Extract the (x, y) coordinate from the center of the cell holding the provided text.  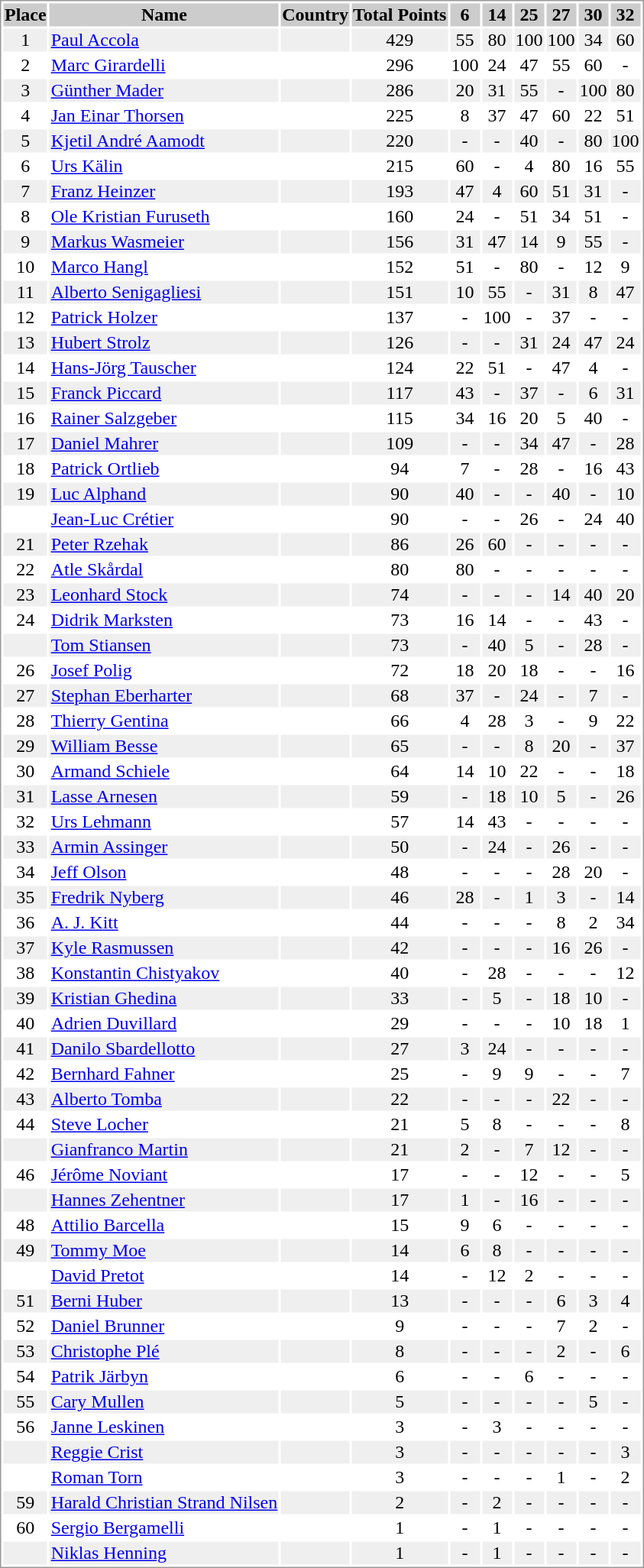
Attilio Barcella (164, 1225)
Kyle Rasmussen (164, 948)
Konstantin Chistyakov (164, 973)
215 (399, 166)
Fredrik Nyberg (164, 898)
Thierry Gentina (164, 721)
Franck Piccard (164, 394)
35 (25, 898)
Gianfranco Martin (164, 1150)
William Besse (164, 747)
115 (399, 418)
94 (399, 468)
Luc Alphand (164, 494)
225 (399, 115)
Josef Polig (164, 670)
Patrik Järbyn (164, 1376)
38 (25, 973)
52 (25, 1326)
David Pretot (164, 1275)
Marco Hangl (164, 267)
54 (25, 1376)
193 (399, 192)
Harald Christian Strand Nilsen (164, 1503)
Christophe Plé (164, 1352)
39 (25, 999)
Marc Girardelli (164, 65)
Kjetil André Aamodt (164, 141)
Didrik Marksten (164, 620)
11 (25, 293)
Daniel Brunner (164, 1326)
160 (399, 216)
66 (399, 721)
Sergio Bergamelli (164, 1528)
Jeff Olson (164, 872)
41 (25, 1049)
Rainer Salzgeber (164, 418)
Lasse Arnesen (164, 797)
124 (399, 368)
156 (399, 242)
137 (399, 317)
Jean-Luc Crétier (164, 519)
Jan Einar Thorsen (164, 115)
151 (399, 293)
Paul Accola (164, 40)
Armin Assinger (164, 847)
53 (25, 1352)
109 (399, 444)
Hubert Strolz (164, 343)
Atle Skårdal (164, 569)
Peter Rzehak (164, 545)
64 (399, 771)
Ole Kristian Furuseth (164, 216)
65 (399, 747)
56 (25, 1427)
49 (25, 1251)
Franz Heinzer (164, 192)
Cary Mullen (164, 1402)
429 (399, 40)
Markus Wasmeier (164, 242)
50 (399, 847)
Berni Huber (164, 1301)
Reggie Crist (164, 1453)
296 (399, 65)
Adrien Duvillard (164, 1023)
Urs Lehmann (164, 821)
Steve Locher (164, 1124)
Hans-Jörg Tauscher (164, 368)
220 (399, 141)
68 (399, 696)
Günther Mader (164, 91)
74 (399, 595)
Place (25, 15)
Urs Kälin (164, 166)
Roman Torn (164, 1477)
Tom Stiansen (164, 646)
Patrick Holzer (164, 317)
86 (399, 545)
Jérôme Noviant (164, 1174)
Kristian Ghedina (164, 999)
Total Points (399, 15)
19 (25, 494)
Hannes Zehentner (164, 1200)
57 (399, 821)
Leonhard Stock (164, 595)
Alberto Tomba (164, 1100)
Daniel Mahrer (164, 444)
286 (399, 91)
Tommy Moe (164, 1251)
Alberto Senigagliesi (164, 293)
152 (399, 267)
72 (399, 670)
Stephan Eberharter (164, 696)
23 (25, 595)
36 (25, 922)
Niklas Henning (164, 1553)
126 (399, 343)
Bernhard Fahner (164, 1074)
Armand Schiele (164, 771)
Name (164, 15)
117 (399, 394)
Janne Leskinen (164, 1427)
Patrick Ortlieb (164, 468)
A. J. Kitt (164, 922)
Country (316, 15)
Danilo Sbardellotto (164, 1049)
